Scan for the cell matching the given text and deliver its (X, Y) coordinate at center. 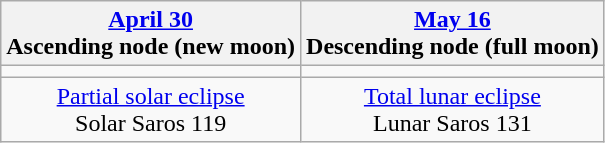
May 16Descending node (full moon) (453, 34)
April 30Ascending node (new moon) (151, 34)
Total lunar eclipseLunar Saros 131 (453, 110)
Partial solar eclipseSolar Saros 119 (151, 110)
